Extract the (X, Y) coordinate from the center of the cell holding the provided text.  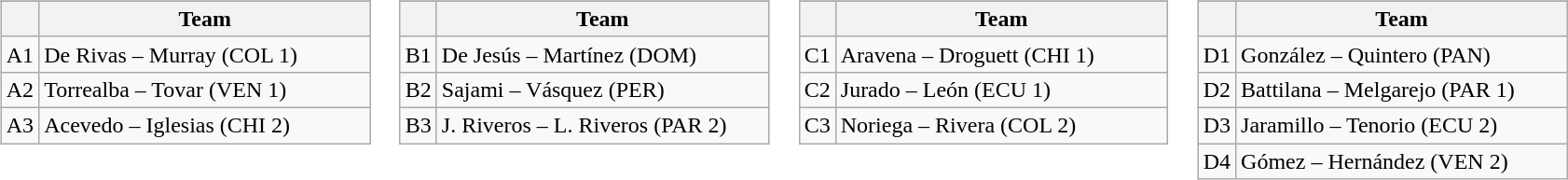
B3 (418, 125)
Jurado – León (ECU 1) (1001, 90)
B1 (418, 54)
Battilana – Melgarejo (PAR 1) (1402, 90)
B2 (418, 90)
C3 (817, 125)
D4 (1217, 161)
Torrealba – Tovar (VEN 1) (205, 90)
J. Riveros – L. Riveros (PAR 2) (602, 125)
De Jesús – Martínez (DOM) (602, 54)
Sajami – Vásquez (PER) (602, 90)
C2 (817, 90)
González – Quintero (PAN) (1402, 54)
Acevedo – Iglesias (CHI 2) (205, 125)
A3 (20, 125)
Noriega – Rivera (COL 2) (1001, 125)
Jaramillo – Tenorio (ECU 2) (1402, 125)
D3 (1217, 125)
A2 (20, 90)
C1 (817, 54)
De Rivas – Murray (COL 1) (205, 54)
D2 (1217, 90)
D1 (1217, 54)
Gómez – Hernández (VEN 2) (1402, 161)
Aravena – Droguett (CHI 1) (1001, 54)
A1 (20, 54)
